Locate the cell with the specified text and output its [X, Y] center coordinate. 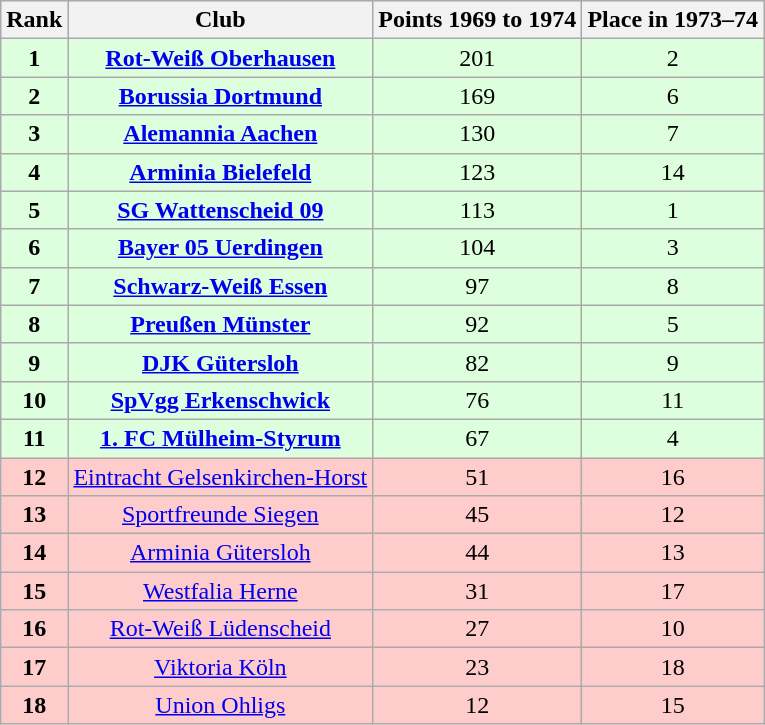
Rot-Weiß Lüdenscheid [220, 629]
23 [478, 667]
SG Wattenscheid 09 [220, 210]
Club [220, 20]
Borussia Dortmund [220, 96]
104 [478, 248]
DJK Gütersloh [220, 362]
76 [478, 400]
Place in 1973–74 [673, 20]
45 [478, 515]
Rank [34, 20]
44 [478, 553]
92 [478, 324]
Viktoria Köln [220, 667]
113 [478, 210]
Preußen Münster [220, 324]
Points 1969 to 1974 [478, 20]
67 [478, 438]
Westfalia Herne [220, 591]
Eintracht Gelsenkirchen-Horst [220, 477]
82 [478, 362]
Bayer 05 Uerdingen [220, 248]
Alemannia Aachen [220, 134]
201 [478, 58]
97 [478, 286]
1. FC Mülheim-Styrum [220, 438]
123 [478, 172]
Arminia Bielefeld [220, 172]
51 [478, 477]
Union Ohligs [220, 705]
27 [478, 629]
Rot-Weiß Oberhausen [220, 58]
Schwarz-Weiß Essen [220, 286]
130 [478, 134]
31 [478, 591]
Sportfreunde Siegen [220, 515]
169 [478, 96]
Arminia Gütersloh [220, 553]
SpVgg Erkenschwick [220, 400]
